Output the [X, Y] coordinate of the center of the cell containing the given text.  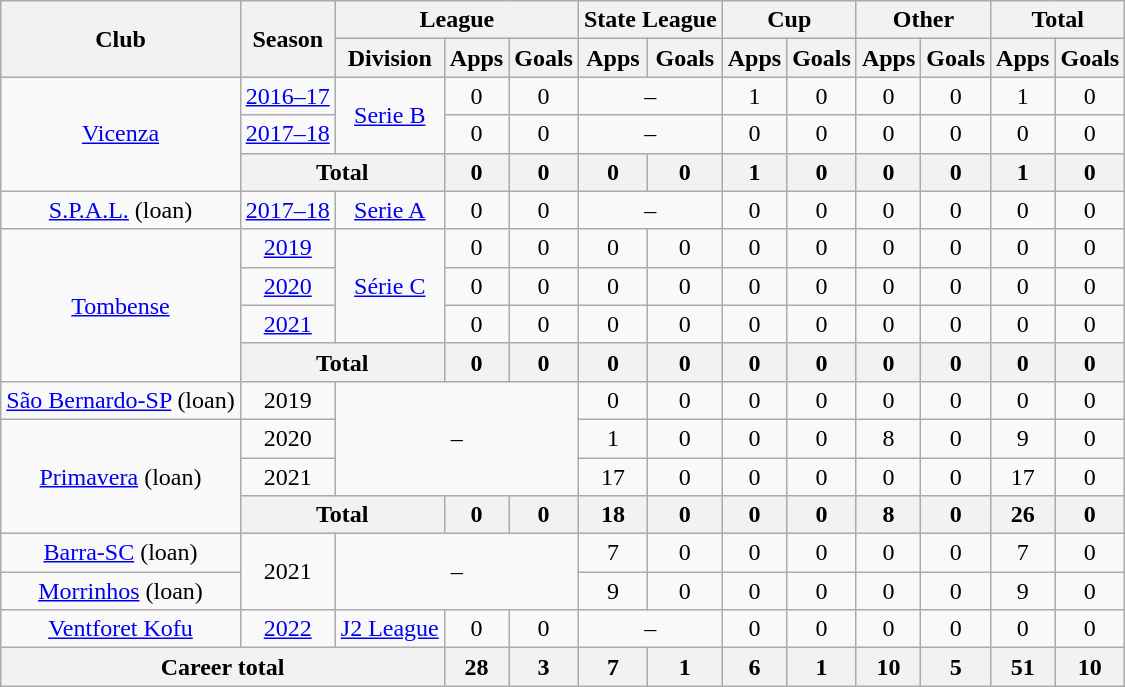
6 [754, 667]
Career total [223, 667]
18 [612, 515]
J2 League [390, 629]
Division [390, 58]
Other [923, 20]
League [456, 20]
Serie A [390, 210]
Serie B [390, 115]
Ventforet Kofu [120, 629]
São Bernardo-SP (loan) [120, 400]
Club [120, 39]
Tombense [120, 305]
Morrinhos (loan) [120, 591]
S.P.A.L. (loan) [120, 210]
State League [650, 20]
Primavera (loan) [120, 476]
Cup [789, 20]
Vicenza [120, 134]
3 [544, 667]
5 [956, 667]
51 [1023, 667]
Season [288, 39]
28 [476, 667]
2016–17 [288, 96]
2022 [288, 629]
Barra-SC (loan) [120, 553]
26 [1023, 515]
Série C [390, 286]
